Provide the [x, y] coordinate of the cell's center where the given text is located.  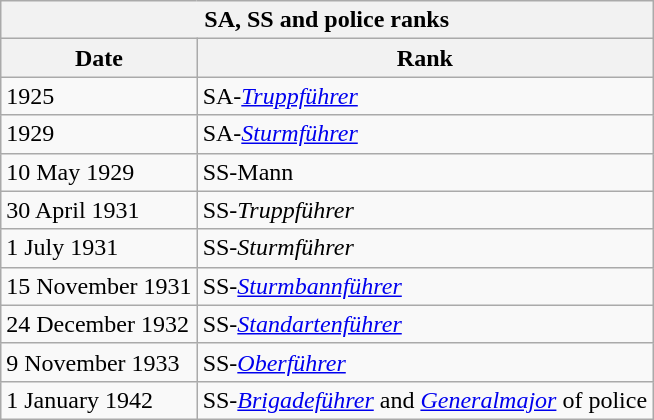
Date [99, 58]
1925 [99, 96]
24 December 1932 [99, 324]
9 November 1933 [99, 362]
SS-Sturmbannführer [424, 286]
SA-Sturmführer [424, 134]
SA, SS and police ranks [327, 20]
30 April 1931 [99, 210]
1 July 1931 [99, 248]
1 January 1942 [99, 400]
SA-Truppführer [424, 96]
SS-Brigadeführer and Generalmajor of police [424, 400]
SS-Sturmführer [424, 248]
SS-Oberführer [424, 362]
SS-Mann [424, 172]
Rank [424, 58]
SS-Truppführer [424, 210]
1929 [99, 134]
15 November 1931 [99, 286]
SS-Standartenführer [424, 324]
10 May 1929 [99, 172]
